Identify which cell holds the provided text, then report its (X, Y) central coordinate. 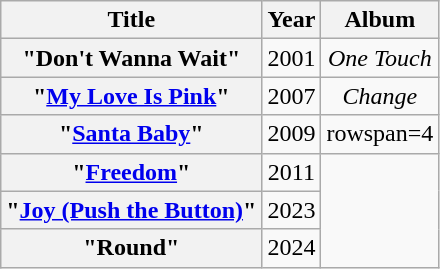
2011 (292, 172)
Album (380, 20)
"Don't Wanna Wait" (132, 58)
"Joy (Push the Button)" (132, 210)
2009 (292, 134)
2023 (292, 210)
2007 (292, 96)
2001 (292, 58)
"My Love Is Pink" (132, 96)
Year (292, 20)
"Freedom" (132, 172)
rowspan=4 (380, 134)
One Touch (380, 58)
"Round" (132, 248)
"Santa Baby" (132, 134)
Change (380, 96)
Title (132, 20)
2024 (292, 248)
